For the text-containing cell, return its midpoint in (x, y) coordinate format. 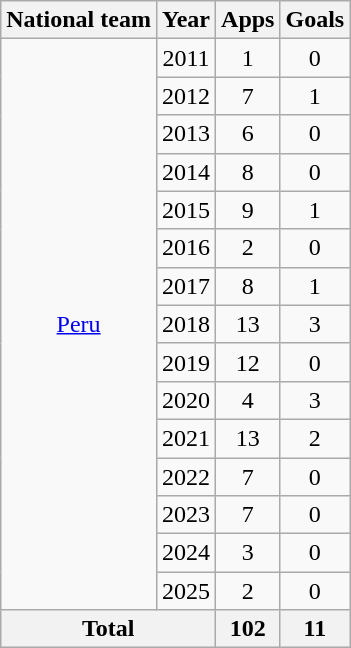
2019 (186, 362)
2018 (186, 324)
12 (248, 362)
Peru (79, 324)
2015 (186, 210)
2023 (186, 515)
2013 (186, 134)
Year (186, 20)
102 (248, 629)
2014 (186, 172)
6 (248, 134)
2016 (186, 248)
Goals (315, 20)
2011 (186, 58)
2017 (186, 286)
11 (315, 629)
2025 (186, 591)
2024 (186, 553)
2022 (186, 477)
Total (108, 629)
Apps (248, 20)
National team (79, 20)
2021 (186, 438)
2020 (186, 400)
9 (248, 210)
4 (248, 400)
2012 (186, 96)
